Return the (X, Y) coordinate for the center point of the cell that contains the specified text.  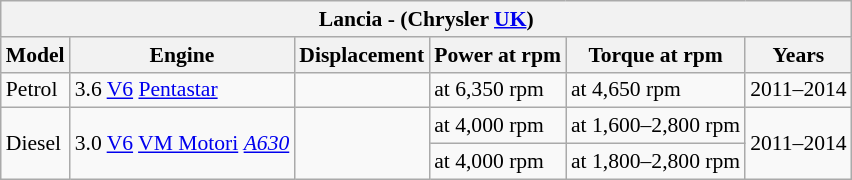
at 1,600–2,800 rpm (656, 126)
3.0 V6 VM Motori A630 (182, 144)
Petrol (36, 90)
Displacement (362, 55)
Power at rpm (498, 55)
Years (798, 55)
Torque at rpm (656, 55)
Model (36, 55)
Engine (182, 55)
3.6 V6 Pentastar (182, 90)
Diesel (36, 144)
at 1,800–2,800 rpm (656, 162)
at 4,650 rpm (656, 90)
Lancia - (Chrysler UK) (426, 19)
at 6,350 rpm (498, 90)
